Find where the given text appears and provide that cell's center as (X, Y) coordinate. 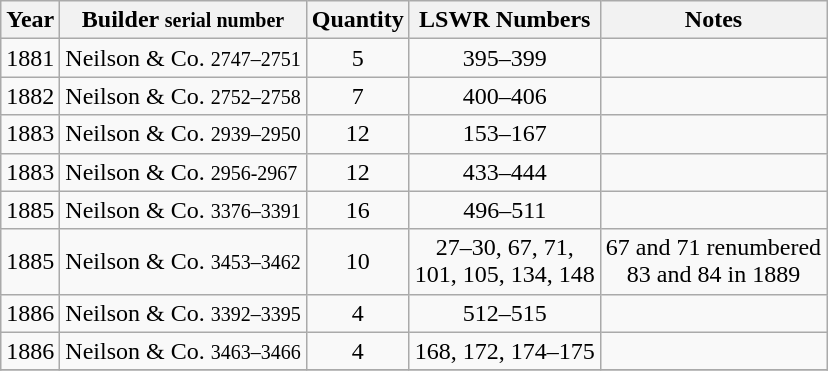
Neilson & Co. 2747–2751 (183, 58)
Neilson & Co. 2752–2758 (183, 96)
1882 (30, 96)
496–511 (504, 210)
1881 (30, 58)
153–167 (504, 134)
5 (358, 58)
67 and 71 renumbered83 and 84 in 1889 (713, 262)
Quantity (358, 20)
Neilson & Co. 3463–3466 (183, 351)
395–399 (504, 58)
LSWR Numbers (504, 20)
16 (358, 210)
Neilson & Co. 3376–3391 (183, 210)
512–515 (504, 313)
Neilson & Co. 3453–3462 (183, 262)
27–30, 67, 71,101, 105, 134, 148 (504, 262)
Neilson & Co. 2956-2967 (183, 172)
Neilson & Co. 3392–3395 (183, 313)
Year (30, 20)
Builder serial number (183, 20)
400–406 (504, 96)
168, 172, 174–175 (504, 351)
433–444 (504, 172)
7 (358, 96)
10 (358, 262)
Neilson & Co. 2939–2950 (183, 134)
Notes (713, 20)
